Detect which cell encompasses the target text, then output its (x, y) center coordinate. 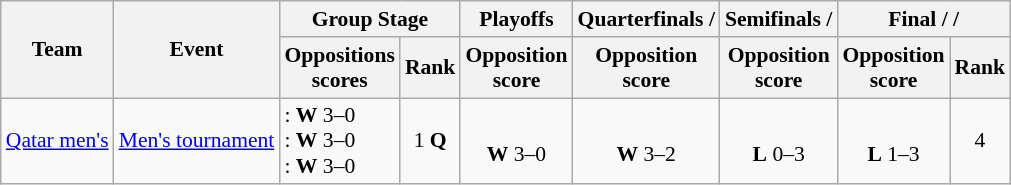
Qatar men's (58, 142)
Oppositions scores (340, 68)
4 (980, 142)
Final / / (924, 19)
Semifinals / (778, 19)
L 0–3 (778, 142)
Quarterfinals / (646, 19)
Event (197, 50)
W 3–0 (516, 142)
Group Stage (370, 19)
W 3–2 (646, 142)
1 Q (430, 142)
: W 3–0: W 3–0: W 3–0 (340, 142)
Team (58, 50)
Men's tournament (197, 142)
Playoffs (516, 19)
L 1–3 (893, 142)
